For the text-containing cell, return its midpoint in [x, y] coordinate format. 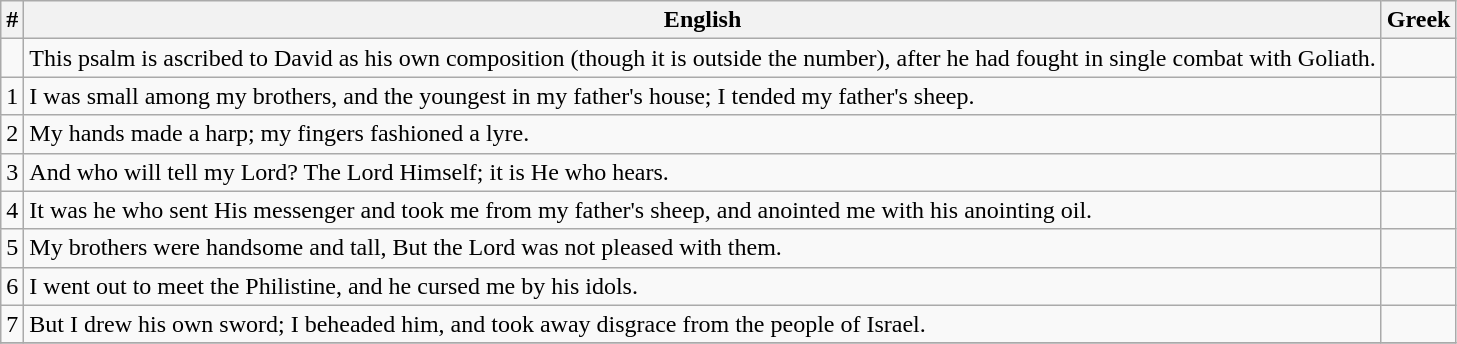
Greek [1418, 20]
It was he who sent His messenger and took me from my father's sheep, and anointed me with his anointing oil. [703, 210]
2 [12, 134]
5 [12, 248]
4 [12, 210]
And who will tell my Lord? The Lord Himself; it is He who hears. [703, 172]
# [12, 20]
1 [12, 96]
This psalm is ascribed to David as his own composition (though it is outside the number), after he had fought in single combat with Goliath. [703, 58]
But I drew his own sword; I beheaded him, and took away disgrace from the people of Israel. [703, 324]
My brothers were handsome and tall, But the Lord was not pleased with them. [703, 248]
3 [12, 172]
English [703, 20]
My hands made a harp; my fingers fashioned a lyre. [703, 134]
I was small among my brothers, and the youngest in my father's house; I tended my father's sheep. [703, 96]
6 [12, 286]
I went out to meet the Philistine, and he cursed me by his idols. [703, 286]
7 [12, 324]
